Return [x, y] of the center of cell containing provided text 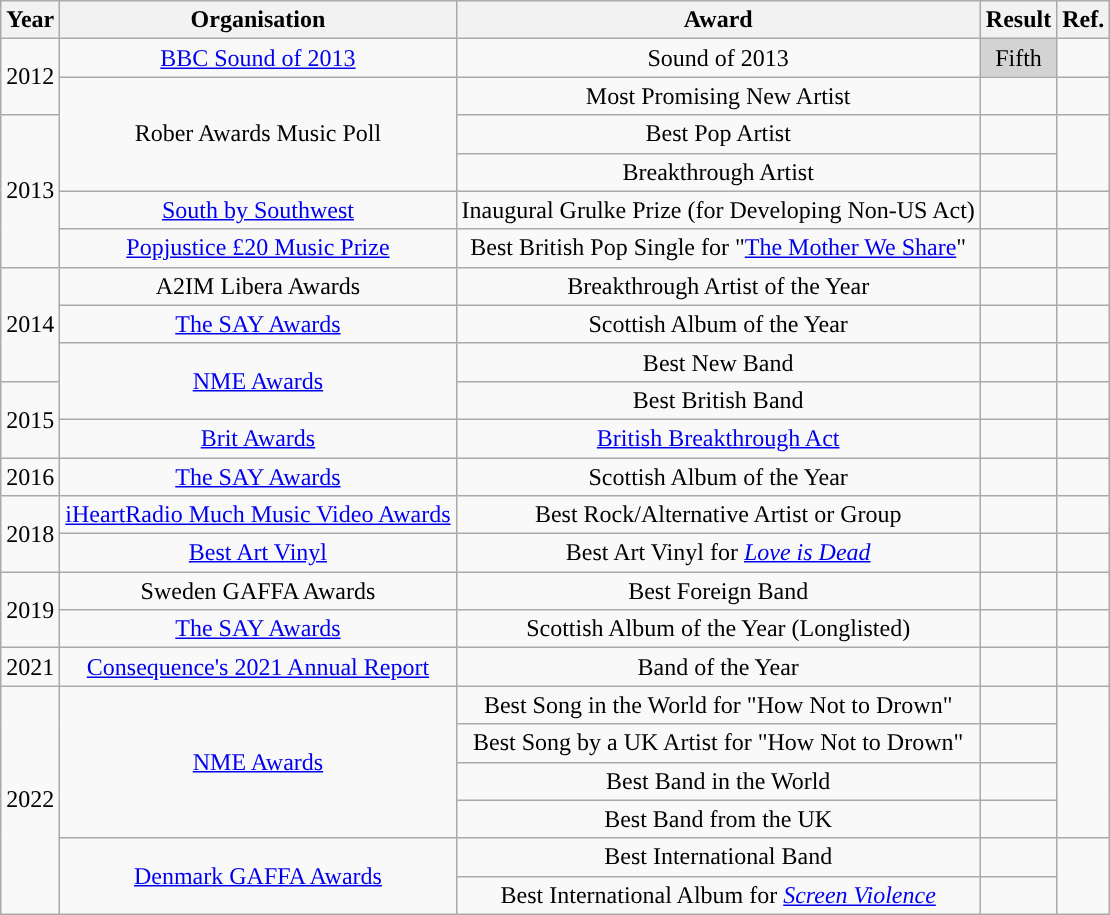
Scottish Album of the Year (Longlisted) [718, 629]
Breakthrough Artist [718, 172]
BBC Sound of 2013 [258, 58]
Best Rock/Alternative Artist or Group [718, 515]
Best International Album for Screen Violence [718, 895]
Best Pop Artist [718, 134]
Sound of 2013 [718, 58]
Best Art Vinyl for Love is Dead [718, 553]
Best International Band [718, 857]
2012 [30, 77]
Fifth [1018, 58]
Best Song in the World for "How Not to Drown" [718, 705]
iHeartRadio Much Music Video Awards [258, 515]
2015 [30, 419]
Award [718, 20]
2014 [30, 324]
Consequence's 2021 Annual Report [258, 667]
Ref. [1084, 20]
Sweden GAFFA Awards [258, 591]
Breakthrough Artist of the Year [718, 286]
Band of the Year [718, 667]
A2IM Libera Awards [258, 286]
Best New Band [718, 362]
Best Song by a UK Artist for "How Not to Drown" [718, 743]
2018 [30, 534]
Best Band from the UK [718, 819]
Year [30, 20]
Best British Band [718, 400]
2016 [30, 477]
Best Foreign Band [718, 591]
Most Promising New Artist [718, 96]
South by Southwest [258, 210]
British Breakthrough Act [718, 438]
Best Band in the World [718, 781]
2021 [30, 667]
2022 [30, 800]
Inaugural Grulke Prize (for Developing Non-US Act) [718, 210]
2019 [30, 610]
Result [1018, 20]
Rober Awards Music Poll [258, 134]
Best British Pop Single for "The Mother We Share" [718, 248]
Popjustice £20 Music Prize [258, 248]
Brit Awards [258, 438]
2013 [30, 191]
Organisation [258, 20]
Denmark GAFFA Awards [258, 876]
Best Art Vinyl [258, 553]
